Locate the cell with the specified text and output its [X, Y] center coordinate. 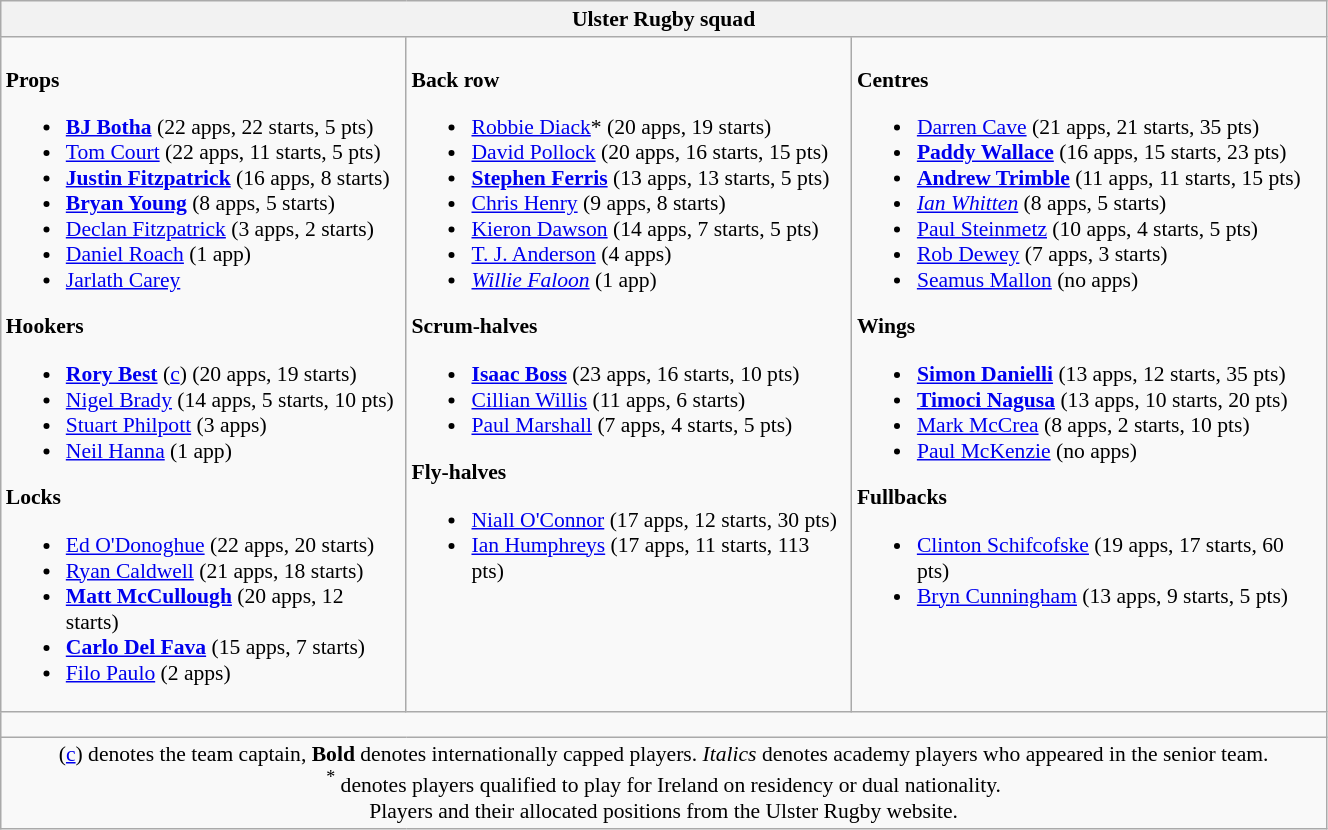
Ulster Rugby squad [664, 19]
